Pinpoint the cell where the given text exists, returning its [x, y] midpoint coordinate. 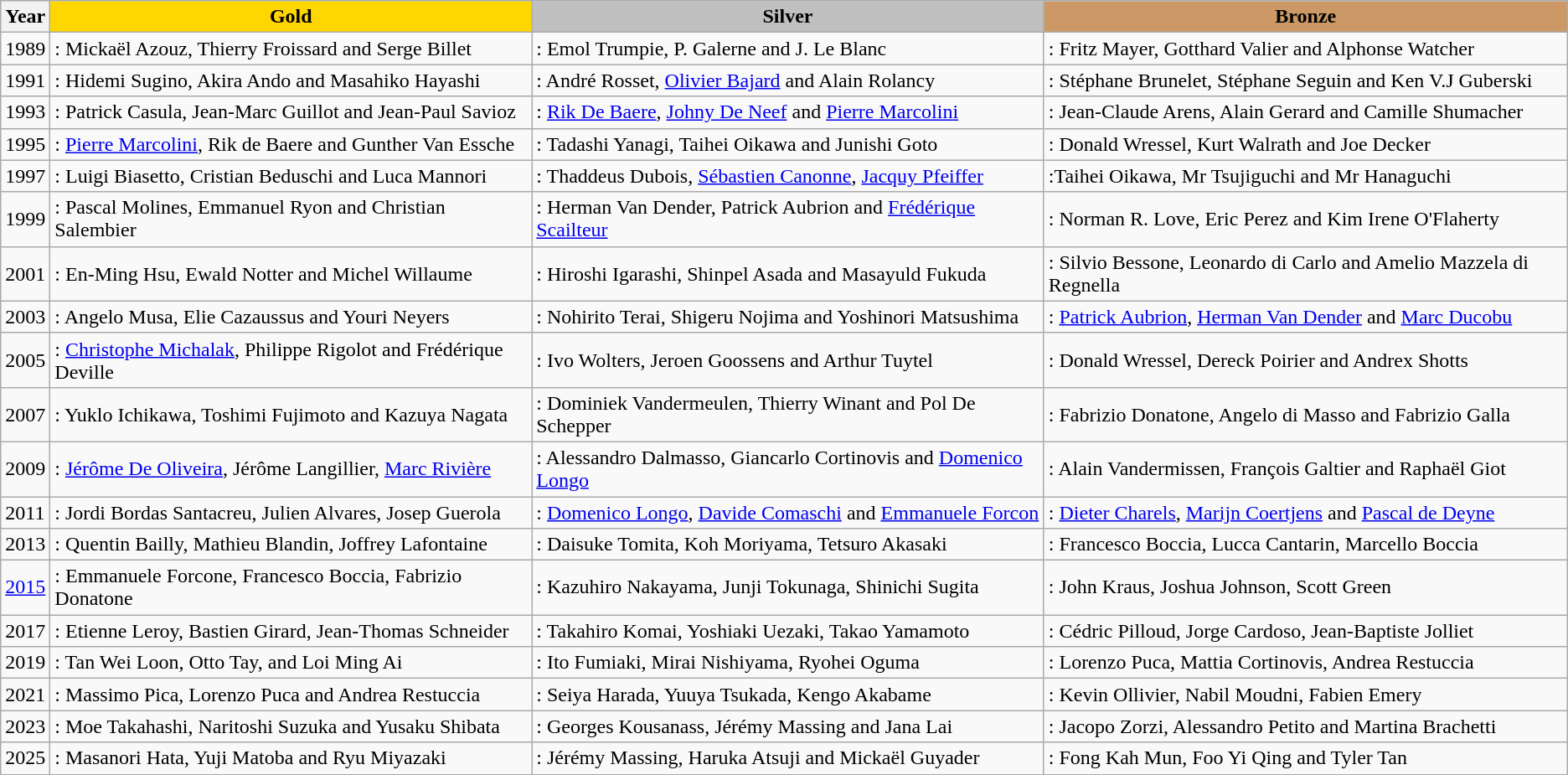
: Domenico Longo, Davide Comaschi and Emmanuele Forcon [788, 512]
: John Kraus, Joshua Johnson, Scott Green [1305, 588]
1997 [25, 176]
: Patrick Casula, Jean-Marc Guillot and Jean-Paul Savioz [291, 112]
: Jean-Claude Arens, Alain Gerard and Camille Shumacher [1305, 112]
2025 [25, 758]
: Jérémy Massing, Haruka Atsuji and Mickaël Guyader [788, 758]
: Pierre Marcolini, Rik de Baere and Gunther Van Essche [291, 144]
: Mickaël Azouz, Thierry Froissard and Serge Billet [291, 49]
: Fong Kah Mun, Foo Yi Qing and Tyler Tan [1305, 758]
: Fabrizio Donatone, Angelo di Masso and Fabrizio Galla [1305, 414]
2021 [25, 695]
: Donald Wressel, Dereck Poirier and Andrex Shotts [1305, 360]
: Francesco Boccia, Lucca Cantarin, Marcello Boccia [1305, 545]
: Emmanuele Forcone, Francesco Boccia, Fabrizio Donatone [291, 588]
Gold [291, 17]
1991 [25, 80]
: Kevin Ollivier, Nabil Moudni, Fabien Emery [1305, 695]
2017 [25, 631]
2003 [25, 317]
: Kazuhiro Nakayama, Junji Tokunaga, Shinichi Sugita [788, 588]
2005 [25, 360]
: Norman R. Love, Eric Perez and Kim Irene O'Flaherty [1305, 220]
2001 [25, 273]
: Quentin Bailly, Mathieu Blandin, Joffrey Lafontaine [291, 545]
: Patrick Aubrion, Herman Van Dender and Marc Ducobu [1305, 317]
: Lorenzo Puca, Mattia Cortinovis, Andrea Restuccia [1305, 663]
: Dominiek Vandermeulen, Thierry Winant and Pol De Schepper [788, 414]
: Moe Takahashi, Naritoshi Suzuka and Yusaku Shibata [291, 726]
: Georges Kousanass, Jérémy Massing and Jana Lai [788, 726]
: Takahiro Komai, Yoshiaki Uezaki, Takao Yamamoto [788, 631]
: Jordi Bordas Santacreu, Julien Alvares, Josep Guerola [291, 512]
: Pascal Molines, Emmanuel Ryon and Christian Salembier [291, 220]
: Stéphane Brunelet, Stéphane Seguin and Ken V.J Guberski [1305, 80]
1999 [25, 220]
2013 [25, 545]
: Daisuke Tomita, Koh Moriyama, Tetsuro Akasaki [788, 545]
: Herman Van Dender, Patrick Aubrion and Frédérique Scailteur [788, 220]
: André Rosset, Olivier Bajard and Alain Rolancy [788, 80]
: Donald Wressel, Kurt Walrath and Joe Decker [1305, 144]
Year [25, 17]
: Ito Fumiaki, Mirai Nishiyama, Ryohei Oguma [788, 663]
: Emol Trumpie, P. Galerne and J. Le Blanc [788, 49]
: Christophe Michalak, Philippe Rigolot and Frédérique Deville [291, 360]
2011 [25, 512]
1989 [25, 49]
: Alain Vandermissen, François Galtier and Raphaël Giot [1305, 469]
: Ivo Wolters, Jeroen Goossens and Arthur Tuytel [788, 360]
: Luigi Biasetto, Cristian Beduschi and Luca Mannori [291, 176]
: Fritz Mayer, Gotthard Valier and Alphonse Watcher [1305, 49]
: Tadashi Yanagi, Taihei Oikawa and Junishi Goto [788, 144]
2007 [25, 414]
: Thaddeus Dubois, Sébastien Canonne, Jacquy Pfeiffer [788, 176]
:Taihei Oikawa, Mr Tsujiguchi and Mr Hanaguchi [1305, 176]
: Jacopo Zorzi, Alessandro Petito and Martina Brachetti [1305, 726]
: Masanori Hata, Yuji Matoba and Ryu Miyazaki [291, 758]
: Seiya Harada, Yuuya Tsukada, Kengo Akabame [788, 695]
1995 [25, 144]
2009 [25, 469]
Silver [788, 17]
1993 [25, 112]
: Nohirito Terai, Shigeru Nojima and Yoshinori Matsushima [788, 317]
: Etienne Leroy, Bastien Girard, Jean-Thomas Schneider [291, 631]
: Jérôme De Oliveira, Jérôme Langillier, Marc Rivière [291, 469]
: Hidemi Sugino, Akira Ando and Masahiko Hayashi [291, 80]
: Massimo Pica, Lorenzo Puca and Andrea Restuccia [291, 695]
: Tan Wei Loon, Otto Tay, and Loi Ming Ai [291, 663]
: En-Ming Hsu, Ewald Notter and Michel Willaume [291, 273]
: Angelo Musa, Elie Cazaussus and Youri Neyers [291, 317]
: Cédric Pilloud, Jorge Cardoso, Jean-Baptiste Jolliet [1305, 631]
: Hiroshi Igarashi, Shinpel Asada and Masayuld Fukuda [788, 273]
Bronze [1305, 17]
: Silvio Bessone, Leonardo di Carlo and Amelio Mazzela di Regnella [1305, 273]
2019 [25, 663]
: Dieter Charels, Marijn Coertjens and Pascal de Deyne [1305, 512]
2015 [25, 588]
: Rik De Baere, Johny De Neef and Pierre Marcolini [788, 112]
: Yuklo Ichikawa, Toshimi Fujimoto and Kazuya Nagata [291, 414]
2023 [25, 726]
: Alessandro Dalmasso, Giancarlo Cortinovis and Domenico Longo [788, 469]
